Determine the [x, y] coordinate at the center of the cell enclosing the given text.  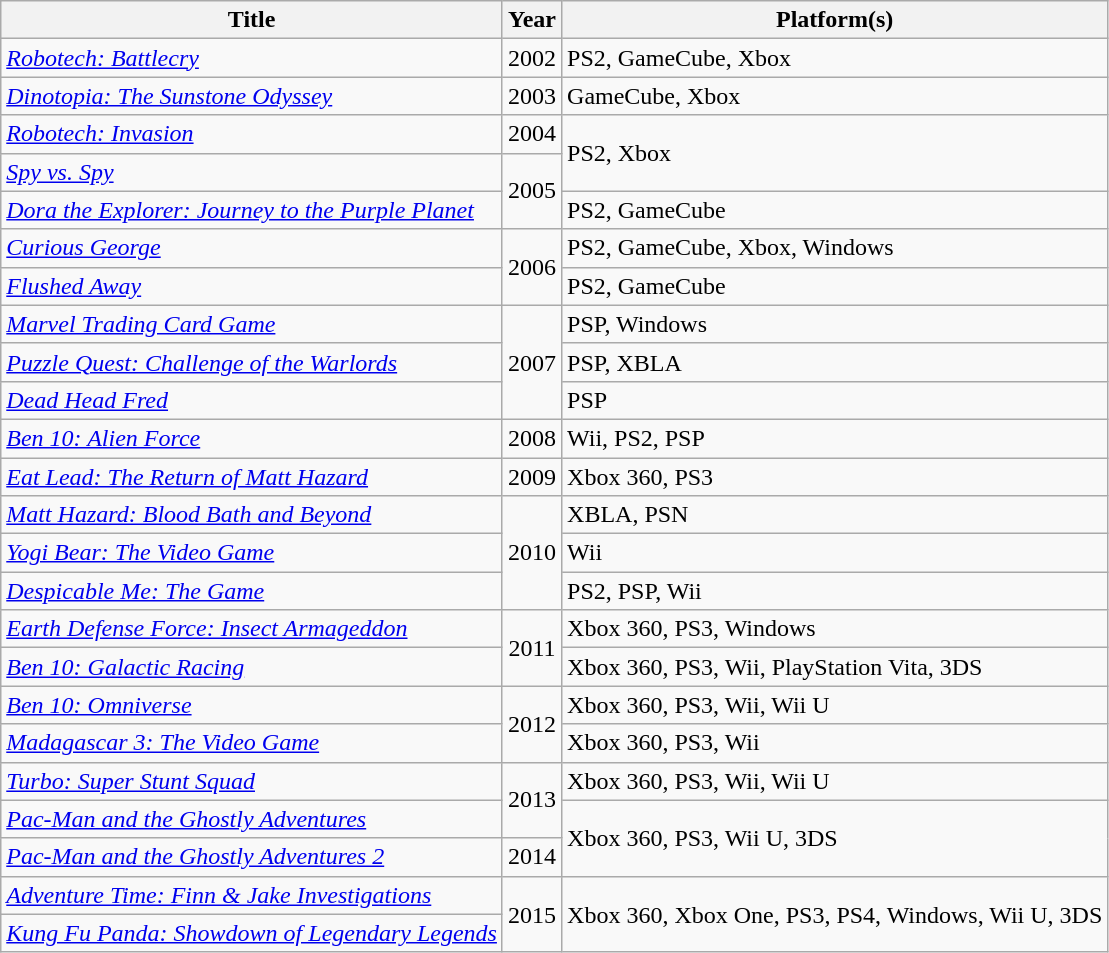
Ben 10: Galactic Racing [252, 667]
2014 [532, 857]
Year [532, 20]
Xbox 360, PS3 [835, 477]
Wii [835, 553]
Ben 10: Omniverse [252, 705]
Robotech: Invasion [252, 134]
Marvel Trading Card Game [252, 324]
Dinotopia: The Sunstone Odyssey [252, 96]
Robotech: Battlecry [252, 58]
PSP [835, 400]
Curious George [252, 248]
Despicable Me: The Game [252, 591]
2012 [532, 724]
PS2, Xbox [835, 153]
Xbox 360, Xbox One, PS3, PS4, Windows, Wii U, 3DS [835, 914]
GameCube, Xbox [835, 96]
PSP, XBLA [835, 362]
Earth Defense Force: Insect Armageddon [252, 629]
2007 [532, 362]
PSP, Windows [835, 324]
2002 [532, 58]
PS2, GameCube, Xbox, Windows [835, 248]
Flushed Away [252, 286]
Pac-Man and the Ghostly Adventures [252, 819]
2005 [532, 191]
2015 [532, 914]
PS2, PSP, Wii [835, 591]
Spy vs. Spy [252, 172]
Xbox 360, PS3, Wii, PlayStation Vita, 3DS [835, 667]
Yogi Bear: The Video Game [252, 553]
Pac-Man and the Ghostly Adventures 2 [252, 857]
Eat Lead: The Return of Matt Hazard [252, 477]
Xbox 360, PS3, Wii U, 3DS [835, 838]
2008 [532, 438]
Platform(s) [835, 20]
2011 [532, 648]
PS2, GameCube, Xbox [835, 58]
2006 [532, 267]
2009 [532, 477]
Kung Fu Panda: Showdown of Legendary Legends [252, 933]
Dead Head Fred [252, 400]
Xbox 360, PS3, Windows [835, 629]
Madagascar 3: The Video Game [252, 743]
2013 [532, 800]
Puzzle Quest: Challenge of the Warlords [252, 362]
2004 [532, 134]
XBLA, PSN [835, 515]
Adventure Time: Finn & Jake Investigations [252, 895]
2010 [532, 553]
Dora the Explorer: Journey to the Purple Planet [252, 210]
Matt Hazard: Blood Bath and Beyond [252, 515]
Xbox 360, PS3, Wii [835, 743]
Ben 10: Alien Force [252, 438]
Turbo: Super Stunt Squad [252, 781]
Wii, PS2, PSP [835, 438]
2003 [532, 96]
Title [252, 20]
